Capture the cell that displays the provided text and extract its (x, y) central coordinate. 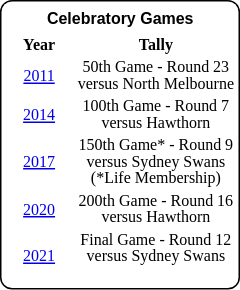
200th Game - Round 16versus Hawthorn (156, 208)
2014 (39, 114)
Celebratory Games (120, 18)
Final Game - Round 12versus Sydney Swans (156, 256)
2020 (39, 208)
2011 (39, 75)
2021 (39, 256)
100th Game - Round 7versus Hawthorn (156, 114)
Year (39, 44)
2017 (39, 161)
50th Game - Round 23versus North Melbourne (156, 75)
Tally (156, 44)
150th Game* - Round 9versus Sydney Swans(*Life Membership) (156, 161)
